Pinpoint the cell where the given text exists, returning its (x, y) midpoint coordinate. 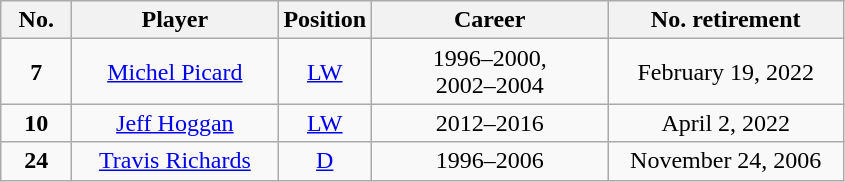
Michel Picard (175, 72)
1996–2000,2002–2004 (490, 72)
2012–2016 (490, 123)
1996–2006 (490, 161)
10 (36, 123)
Jeff Hoggan (175, 123)
D (325, 161)
Player (175, 20)
7 (36, 72)
No. (36, 20)
Position (325, 20)
February 19, 2022 (726, 72)
April 2, 2022 (726, 123)
No. retirement (726, 20)
November 24, 2006 (726, 161)
Career (490, 20)
24 (36, 161)
Travis Richards (175, 161)
